Determine the (x, y) coordinate at the center of the cell enclosing the given text.  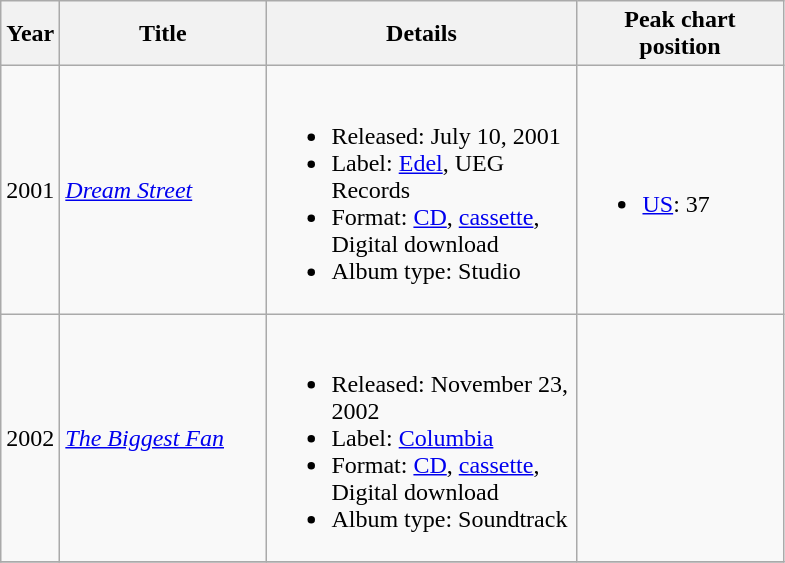
Details (422, 34)
Year (30, 34)
The Biggest Fan (163, 438)
Peak chart position (680, 34)
Released: July 10, 2001Label: Edel, UEG RecordsFormat: CD, cassette, Digital downloadAlbum type: Studio (422, 190)
2001 (30, 190)
Title (163, 34)
Dream Street (163, 190)
2002 (30, 438)
US: 37 (680, 190)
Released: November 23, 2002Label: ColumbiaFormat: CD, cassette, Digital downloadAlbum type: Soundtrack (422, 438)
